Find where the given text appears and provide that cell's center as [X, Y] coordinate. 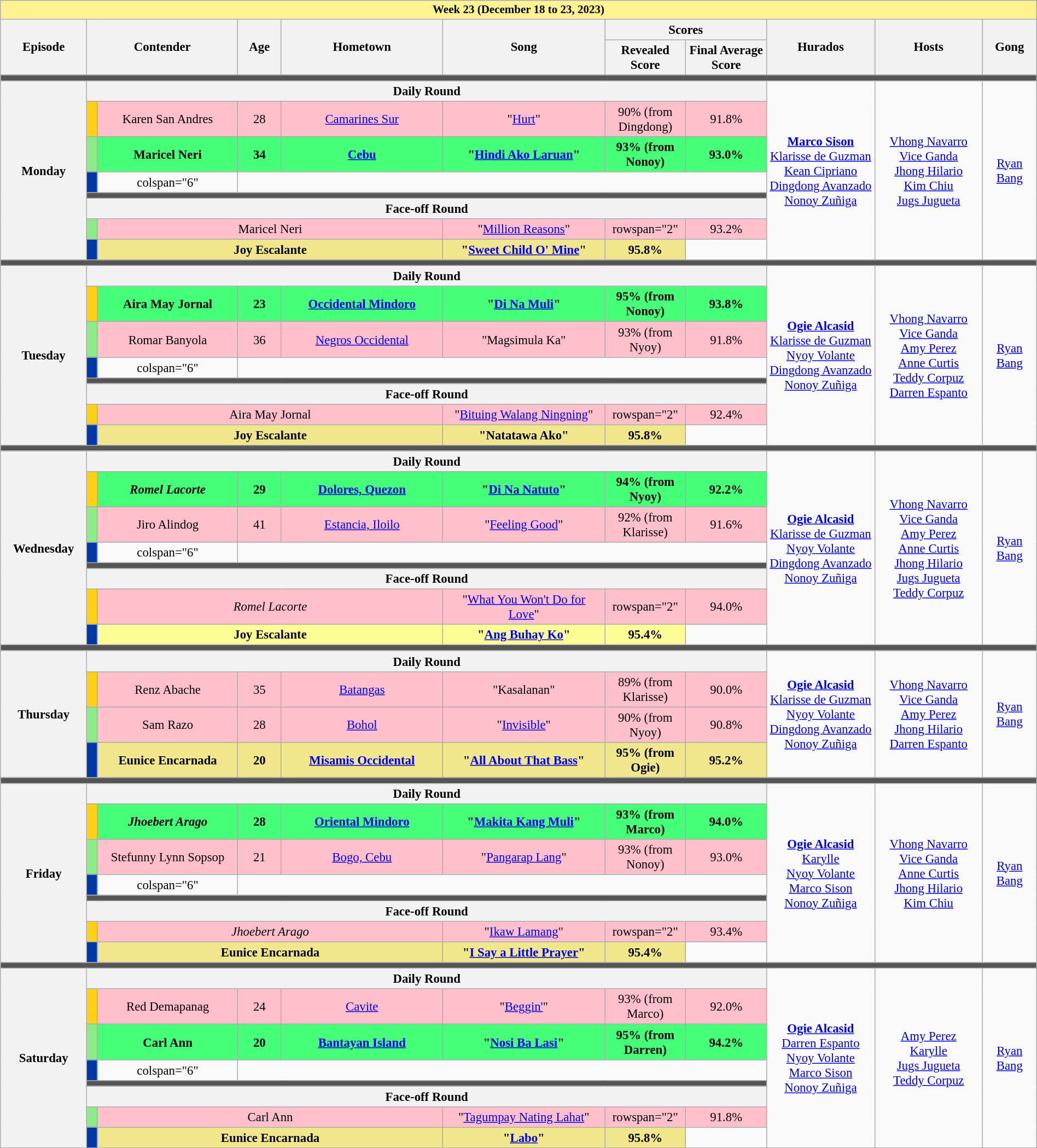
Amy PerezKarylleJugs JuguetaTeddy Corpuz [929, 1058]
Jiro Alindog [167, 524]
Episode [44, 47]
21 [259, 857]
95.2% [726, 759]
"Hurt" [524, 119]
90.0% [726, 689]
"Ang Buhay Ko" [524, 635]
95% (from Nonoy) [645, 304]
Romar Banyola [167, 339]
92.2% [726, 489]
Ogie AlcasidDarren EspantoNyoy VolanteMarco SisonNonoy Zuñiga [820, 1058]
"Beggin'" [524, 1007]
94% (from Nyoy) [645, 489]
"Million Reasons" [524, 229]
"Kasalanan" [524, 689]
95% (from Darren) [645, 1042]
Cebu [362, 154]
Vhong NavarroVice GandaAmy PerezAnne CurtisTeddy CorpuzDarren Espanto [929, 356]
29 [259, 489]
Estancia, Iloilo [362, 524]
93.4% [726, 932]
95% (from Ogie) [645, 759]
Final Average Score [726, 57]
Gong [1010, 47]
92.4% [726, 415]
Vhong NavarroVice GandaJhong HilarioKim ChiuJugs Jugueta [929, 171]
90% (from Nyoy) [645, 724]
Ogie AlcasidKarylleNyoy VolanteMarco SisonNonoy Zuñiga [820, 873]
Tuesday [44, 356]
35 [259, 689]
Week 23 (December 18 to 23, 2023) [518, 10]
"I Say a Little Prayer" [524, 953]
"Natatawa Ako" [524, 435]
"Tagumpay Nating Lahat" [524, 1117]
Oriental Mindoro [362, 822]
Cavite [362, 1007]
Revealed Score [645, 57]
"Pangarap Lang" [524, 857]
Camarines Sur [362, 119]
"Ikaw Lamang" [524, 932]
"Di Na Muli" [524, 304]
Bohol [362, 724]
41 [259, 524]
93% (from Nyoy) [645, 339]
Monday [44, 171]
34 [259, 154]
Saturday [44, 1058]
23 [259, 304]
91.6% [726, 524]
Thursday [44, 715]
Dolores, Quezon [362, 489]
Occidental Mindoro [362, 304]
Hurados [820, 47]
90% (from Dingdong) [645, 119]
90.8% [726, 724]
92.0% [726, 1007]
Red Demapanag [167, 1007]
"Bituing Walang Ningning" [524, 415]
Marco SisonKlarisse de GuzmanKean CiprianoDingdong AvanzadoNonoy Zuñiga [820, 171]
Karen San Andres [167, 119]
"What You Won't Do for Love" [524, 607]
Vhong NavarroVice GandaAmy PerezAnne CurtisJhong HilarioJugs JuguetaTeddy Corpuz [929, 548]
36 [259, 339]
Misamis Occidental [362, 759]
Friday [44, 873]
Vhong NavarroVice GandaAmy PerezJhong HilarioDarren Espanto [929, 715]
"Nosi Ba Lasi" [524, 1042]
24 [259, 1007]
"Di Na Natuto" [524, 489]
"Labo" [524, 1138]
Song [524, 47]
Stefunny Lynn Sopsop [167, 857]
Hometown [362, 47]
92% (from Klarisse) [645, 524]
Wednesday [44, 548]
89% (from Klarisse) [645, 689]
Hosts [929, 47]
"Invisible" [524, 724]
Scores [686, 30]
"Sweet Child O' Mine" [524, 250]
Sam Razo [167, 724]
"All About That Bass" [524, 759]
Bogo, Cebu [362, 857]
94.2% [726, 1042]
"Hindi Ako Laruan" [524, 154]
Negros Occidental [362, 339]
"Feeling Good" [524, 524]
93.8% [726, 304]
Batangas [362, 689]
Contender [162, 47]
Bantayan Island [362, 1042]
"Magsimula Ka" [524, 339]
"Makita Kang Muli" [524, 822]
Vhong NavarroVice GandaAnne CurtisJhong HilarioKim Chiu [929, 873]
93.2% [726, 229]
Age [259, 47]
Renz Abache [167, 689]
